Locate the cell with the specified text and output its [x, y] center coordinate. 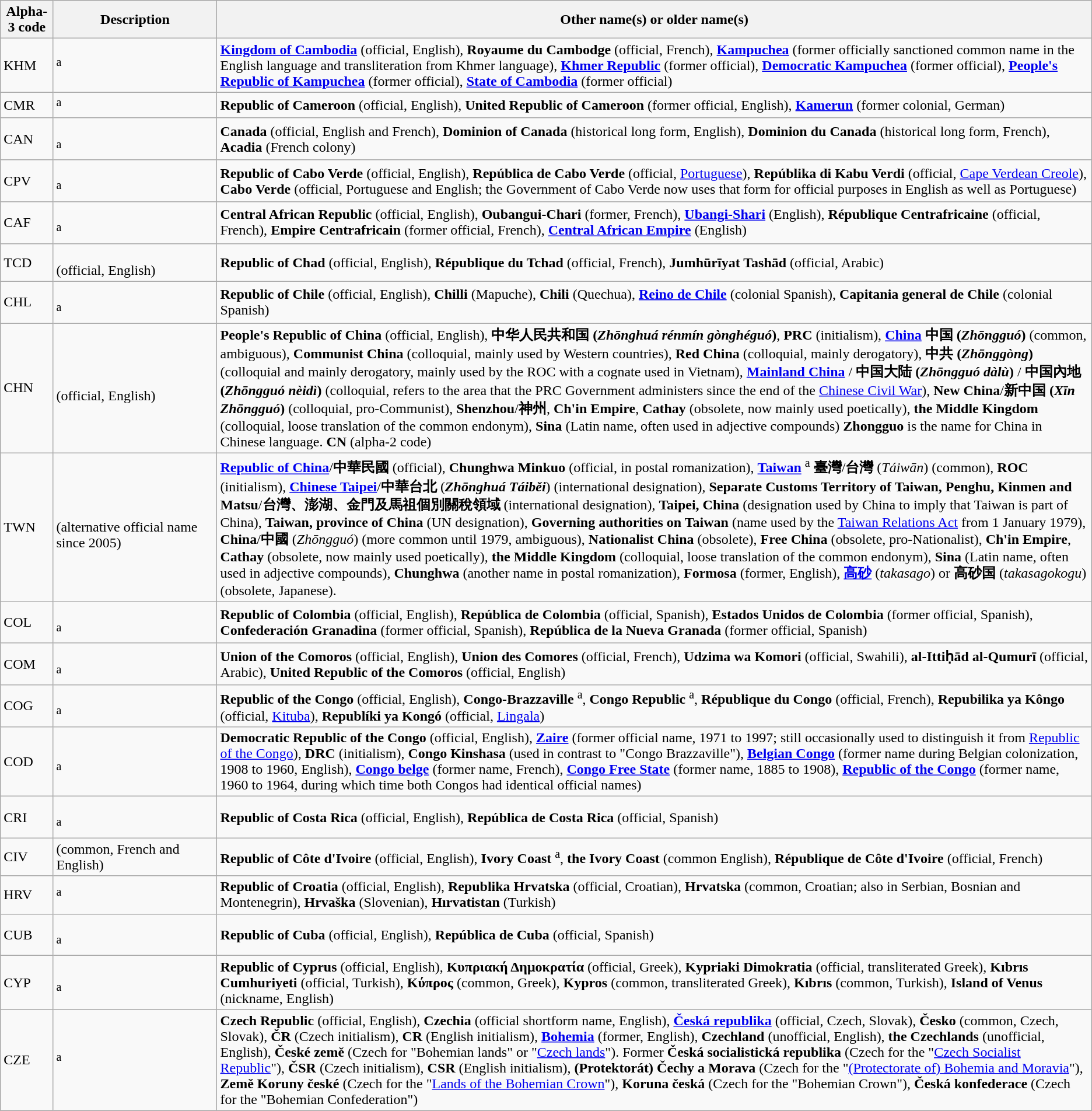
CZE [27, 1060]
TCD [27, 263]
Alpha-3 code [27, 20]
CPV [27, 181]
COM [27, 664]
CIV [27, 857]
(common, French and English) [135, 857]
Other name(s) or older name(s) [654, 20]
CHL [27, 302]
Republic of Cameroon (official, English), United Republic of Cameroon (former official, English), Kamerun (former colonial, German) [654, 105]
TWN [27, 527]
Republic of Cuba (official, English), República de Cuba (official, Spanish) [654, 935]
CYP [27, 983]
CRI [27, 817]
KHM [27, 65]
COL [27, 623]
(alternative official name since 2005) [135, 527]
CAN [27, 139]
HRV [27, 895]
Republic of Costa Rica (official, English), República de Costa Rica (official, Spanish) [654, 817]
CMR [27, 105]
CUB [27, 935]
Description [135, 20]
COD [27, 761]
COG [27, 706]
CHN [27, 389]
Republic of Chad (official, English), République du Tchad (official, French), Jumhūrīyat Tashād (official, Arabic) [654, 263]
CAF [27, 223]
Republic of Côte d'Ivoire (official, English), Ivory Coast a, the Ivory Coast (common English), République de Côte d'Ivoire (official, French) [654, 857]
